Output the (X, Y) coordinate of the center of the cell containing the given text.  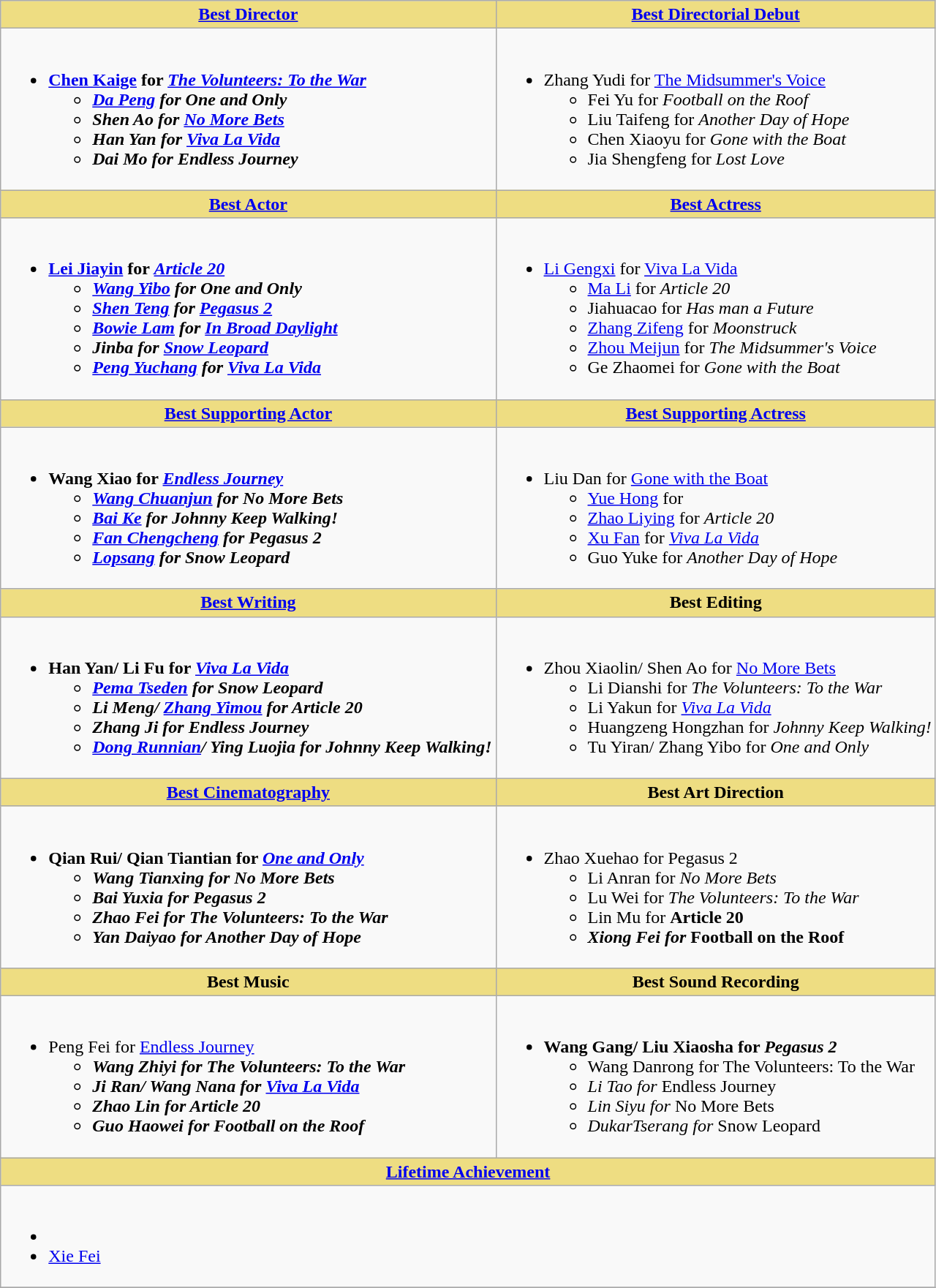
Zhao Xuehao for Pegasus 2Li Anran for No More BetsLu Wei for The Volunteers: To the WarLin Mu for Article 20Xiong Fei for Football on the Roof (715, 886)
Best Actor (249, 204)
Best Supporting Actor (249, 413)
Best Music (249, 982)
Best Director (249, 15)
Best Directorial Debut (715, 15)
Xie Fei (468, 1237)
Liu Dan for Gone with the BoatYue Hong for Zhao Liying for Article 20Xu Fan for Viva La VidaGuo Yuke for Another Day of Hope (715, 508)
Best Sound Recording (715, 982)
Best Writing (249, 603)
Chen Kaige for The Volunteers: To the WarDa Peng for One and OnlyShen Ao for No More BetsHan Yan for Viva La VidaDai Mo for Endless Journey (249, 110)
Lifetime Achievement (468, 1171)
Best Actress (715, 204)
Best Art Direction (715, 792)
Best Cinematography (249, 792)
Wang Xiao for Endless JourneyWang Chuanjun for No More BetsBai Ke for Johnny Keep Walking!Fan Chengcheng for Pegasus 2Lopsang for Snow Leopard (249, 508)
Best Supporting Actress (715, 413)
Best Editing (715, 603)
